Return (x, y) of the center of cell containing provided text 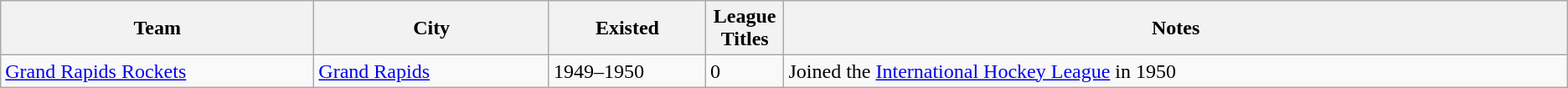
City (432, 28)
0 (745, 71)
Grand Rapids (432, 71)
Joined the International Hockey League in 1950 (1176, 71)
1949–1950 (627, 71)
Grand Rapids Rockets (157, 71)
Notes (1176, 28)
League Titles (745, 28)
Team (157, 28)
Existed (627, 28)
